Locate the cell with the specified text and output its (X, Y) center coordinate. 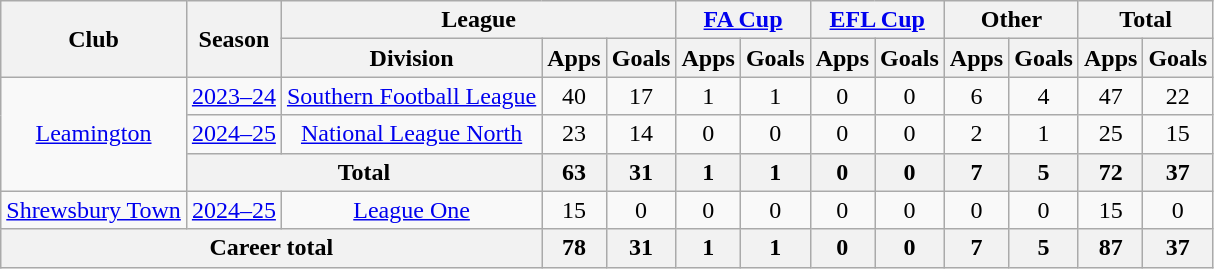
4 (1044, 96)
Season (234, 39)
FA Cup (743, 20)
22 (1178, 96)
Other (1011, 20)
Southern Football League (411, 96)
Division (411, 58)
Club (94, 39)
National League North (411, 134)
78 (574, 248)
Shrewsbury Town (94, 210)
6 (976, 96)
72 (1110, 172)
Leamington (94, 134)
Career total (272, 248)
League One (411, 210)
87 (1110, 248)
63 (574, 172)
2023–24 (234, 96)
14 (641, 134)
23 (574, 134)
25 (1110, 134)
47 (1110, 96)
EFL Cup (877, 20)
2 (976, 134)
17 (641, 96)
League (478, 20)
40 (574, 96)
